For the text-containing cell, return its midpoint in [X, Y] coordinate format. 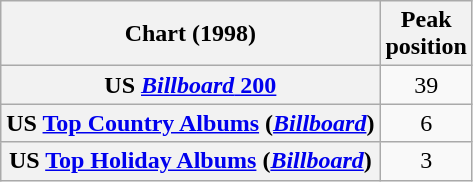
US Top Holiday Albums (Billboard) [190, 161]
39 [426, 85]
Peak position [426, 34]
Chart (1998) [190, 34]
6 [426, 123]
US Billboard 200 [190, 85]
US Top Country Albums (Billboard) [190, 123]
3 [426, 161]
